Pinpoint the cell where the given text exists, returning its (x, y) midpoint coordinate. 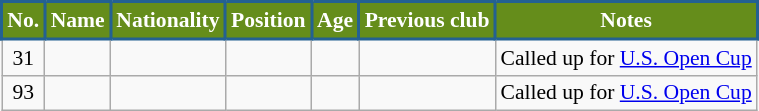
Name (78, 20)
No. (24, 20)
Notes (626, 20)
Position (268, 20)
93 (24, 93)
Age (335, 20)
Previous club (428, 20)
31 (24, 57)
Nationality (168, 20)
